Search for the cell housing the specified text and yield its [X, Y] center coordinate. 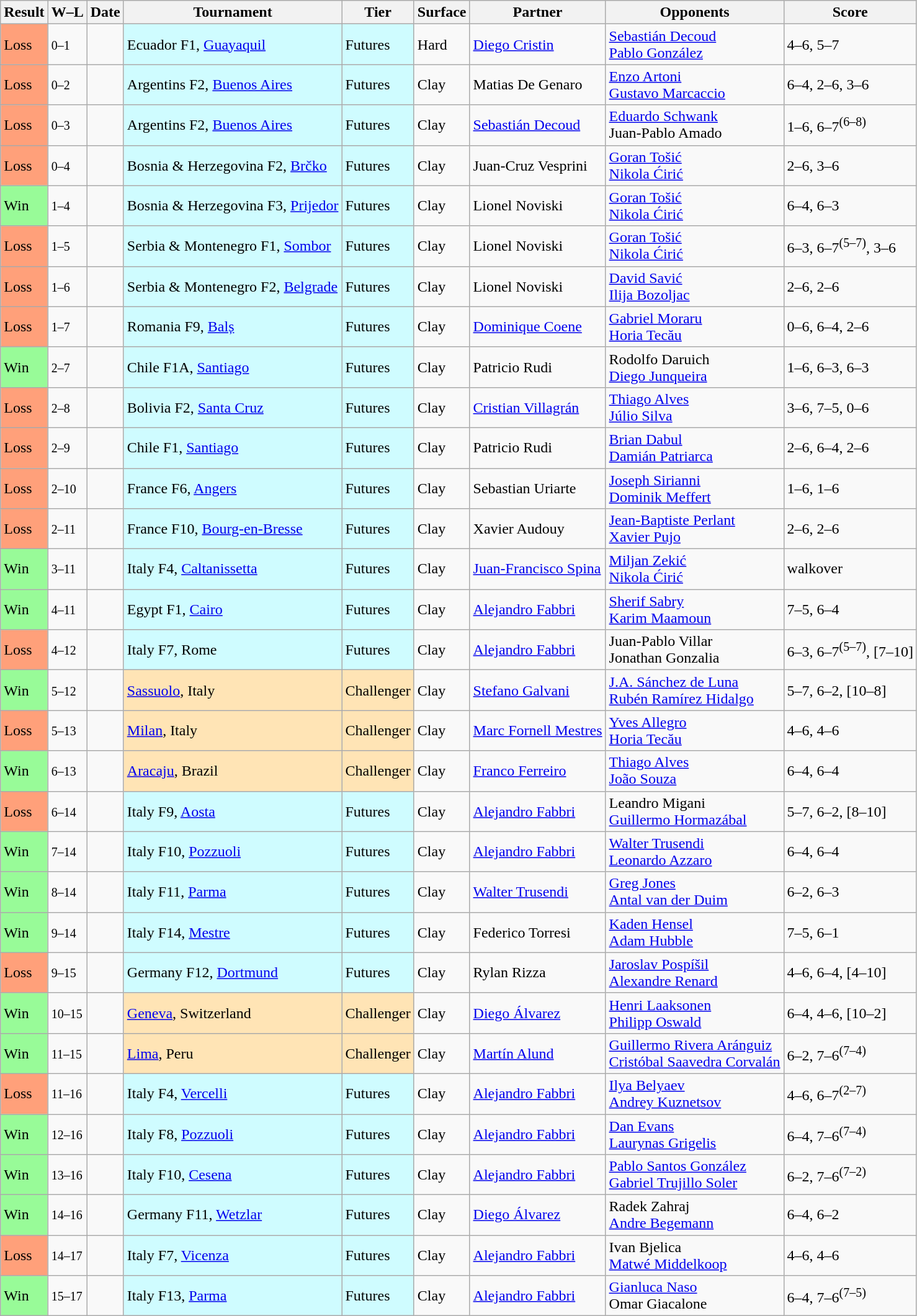
0–3 [67, 125]
4–6, 5–7 [850, 45]
Eduardo Schwank Juan-Pablo Amado [695, 125]
Germany F12, Dortmund [233, 973]
Dan Evans Laurynas Grigelis [695, 1134]
6–4, 4–6, [10–2] [850, 1013]
7–5, 6–1 [850, 932]
3–6, 7–5, 0–6 [850, 407]
Martín Alund [537, 1054]
2–7 [67, 367]
Geneva, Switzerland [233, 1013]
14–17 [67, 1256]
Ivan Bjelica Matwé Middelkoop [695, 1256]
Rodolfo Daruich Diego Junqueira [695, 367]
France F10, Bourg-en-Bresse [233, 529]
14–16 [67, 1215]
2–6, 6–4, 2–6 [850, 448]
5–13 [67, 731]
Juan-Francisco Spina [537, 570]
Enzo Artoni Gustavo Marcaccio [695, 84]
Italy F7, Vicenza [233, 1256]
Italy F8, Pozzuoli [233, 1134]
4–11 [67, 609]
Italy F10, Pozzuoli [233, 851]
0–4 [67, 165]
2–10 [67, 488]
Jaroslav Pospíšil Alexandre Renard [695, 973]
6–4, 6–3 [850, 206]
11–16 [67, 1093]
2–9 [67, 448]
Germany F11, Wetzlar [233, 1215]
Gabriel Moraru Horia Tecău [695, 326]
Sassuolo, Italy [233, 690]
Dominique Coene [537, 326]
Walter Trusendi Leonardo Azzaro [695, 851]
4–12 [67, 650]
Joseph Sirianni Dominik Meffert [695, 488]
Italy F13, Parma [233, 1296]
8–14 [67, 892]
Thiago Alves João Souza [695, 771]
Ilya Belyaev Andrey Kuznetsov [695, 1093]
J.A. Sánchez de Luna Rubén Ramírez Hidalgo [695, 690]
5–7, 6–2, [10–8] [850, 690]
13–16 [67, 1175]
2–6, 3–6 [850, 165]
4–6, 6–4, [4–10] [850, 973]
5–12 [67, 690]
Sebastián Decoud Pablo González [695, 45]
10–15 [67, 1013]
Marc Fornell Mestres [537, 731]
Result [24, 12]
Jean-Baptiste Perlant Xavier Pujo [695, 529]
Aracaju, Brazil [233, 771]
Sebastián Decoud [537, 125]
9–15 [67, 973]
Matias De Genaro [537, 84]
Serbia & Montenegro F1, Sombor [233, 246]
Partner [537, 12]
Leandro Migani Guillermo Hormazábal [695, 812]
Hard [442, 45]
0–6, 6–4, 2–6 [850, 326]
Surface [442, 12]
5–7, 6–2, [8–10] [850, 812]
6–14 [67, 812]
Date [105, 12]
Italy F10, Cesena [233, 1175]
Bolivia F2, Santa Cruz [233, 407]
2–8 [67, 407]
Italy F11, Parma [233, 892]
15–17 [67, 1296]
2–11 [67, 529]
Walter Trusendi [537, 892]
Opponents [695, 12]
9–14 [67, 932]
6–4, 2–6, 3–6 [850, 84]
3–11 [67, 570]
Federico Torresi [537, 932]
W–L [67, 12]
Italy F4, Vercelli [233, 1093]
Ecuador F1, Guayaquil [233, 45]
6–3, 6–7(5–7), 3–6 [850, 246]
Juan-Pablo Villar Jonathan Gonzalia [695, 650]
Franco Ferreiro [537, 771]
Brian Dabul Damián Patriarca [695, 448]
6–4, 7–6(7–4) [850, 1134]
6–2, 7–6(7–4) [850, 1054]
Thiago Alves Júlio Silva [695, 407]
1–6, 1–6 [850, 488]
1–6, 6–7(6–8) [850, 125]
Radek Zahraj Andre Begemann [695, 1215]
Yves Allegro Horia Tecău [695, 731]
11–15 [67, 1054]
Henri Laaksonen Philipp Oswald [695, 1013]
Sherif Sabry Karim Maamoun [695, 609]
Sebastian Uriarte [537, 488]
1–5 [67, 246]
0–2 [67, 84]
Rylan Rizza [537, 973]
Bosnia & Herzegovina F2, Brčko [233, 165]
Gianluca Naso Omar Giacalone [695, 1296]
Italy F9, Aosta [233, 812]
Romania F9, Balș [233, 326]
1–7 [67, 326]
4–6, 6–7(2–7) [850, 1093]
Lima, Peru [233, 1054]
David Savić Ilija Bozoljac [695, 287]
Pablo Santos González Gabriel Trujillo Soler [695, 1175]
Chile F1, Santiago [233, 448]
6–13 [67, 771]
0–1 [67, 45]
1–6, 6–3, 6–3 [850, 367]
Kaden Hensel Adam Hubble [695, 932]
6–2, 7–6(7–2) [850, 1175]
6–4, 6–2 [850, 1215]
Italy F4, Caltanissetta [233, 570]
Chile F1A, Santiago [233, 367]
Diego Cristin [537, 45]
Tier [378, 12]
Milan, Italy [233, 731]
Stefano Galvani [537, 690]
Guillermo Rivera Aránguiz Cristóbal Saavedra Corvalán [695, 1054]
6–4, 7–6(7–5) [850, 1296]
6–2, 6–3 [850, 892]
Italy F14, Mestre [233, 932]
Egypt F1, Cairo [233, 609]
Greg Jones Antal van der Duim [695, 892]
12–16 [67, 1134]
7–14 [67, 851]
Juan-Cruz Vesprini [537, 165]
7–5, 6–4 [850, 609]
Cristian Villagrán [537, 407]
Serbia & Montenegro F2, Belgrade [233, 287]
1–4 [67, 206]
Tournament [233, 12]
Xavier Audouy [537, 529]
Bosnia & Herzegovina F3, Prijedor [233, 206]
France F6, Angers [233, 488]
walkover [850, 570]
Score [850, 12]
6–3, 6–7(5–7), [7–10] [850, 650]
Miljan Zekić Nikola Ćirić [695, 570]
1–6 [67, 287]
Italy F7, Rome [233, 650]
